For the text-containing cell, return its midpoint in (x, y) coordinate format. 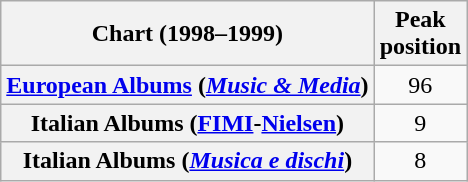
European Albums (Music & Media) (188, 85)
96 (420, 85)
Chart (1998–1999) (188, 34)
9 (420, 123)
Italian Albums (FIMI-Nielsen) (188, 123)
Peakposition (420, 34)
8 (420, 161)
Italian Albums (Musica e dischi) (188, 161)
